Output the [x, y] coordinate of the center of the cell containing the given text.  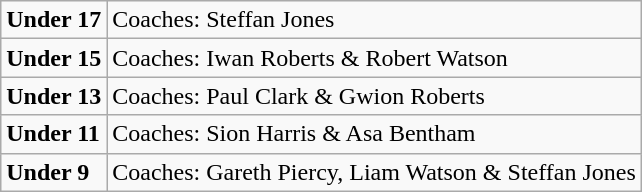
Coaches: Iwan Roberts & Robert Watson [374, 58]
Under 15 [54, 58]
Under 9 [54, 172]
Coaches: Paul Clark & Gwion Roberts [374, 96]
Under 13 [54, 96]
Coaches: Gareth Piercy, Liam Watson & Steffan Jones [374, 172]
Under 11 [54, 134]
Under 17 [54, 20]
Coaches: Steffan Jones [374, 20]
Coaches: Sion Harris & Asa Bentham [374, 134]
